Capture the cell that displays the provided text and extract its [x, y] central coordinate. 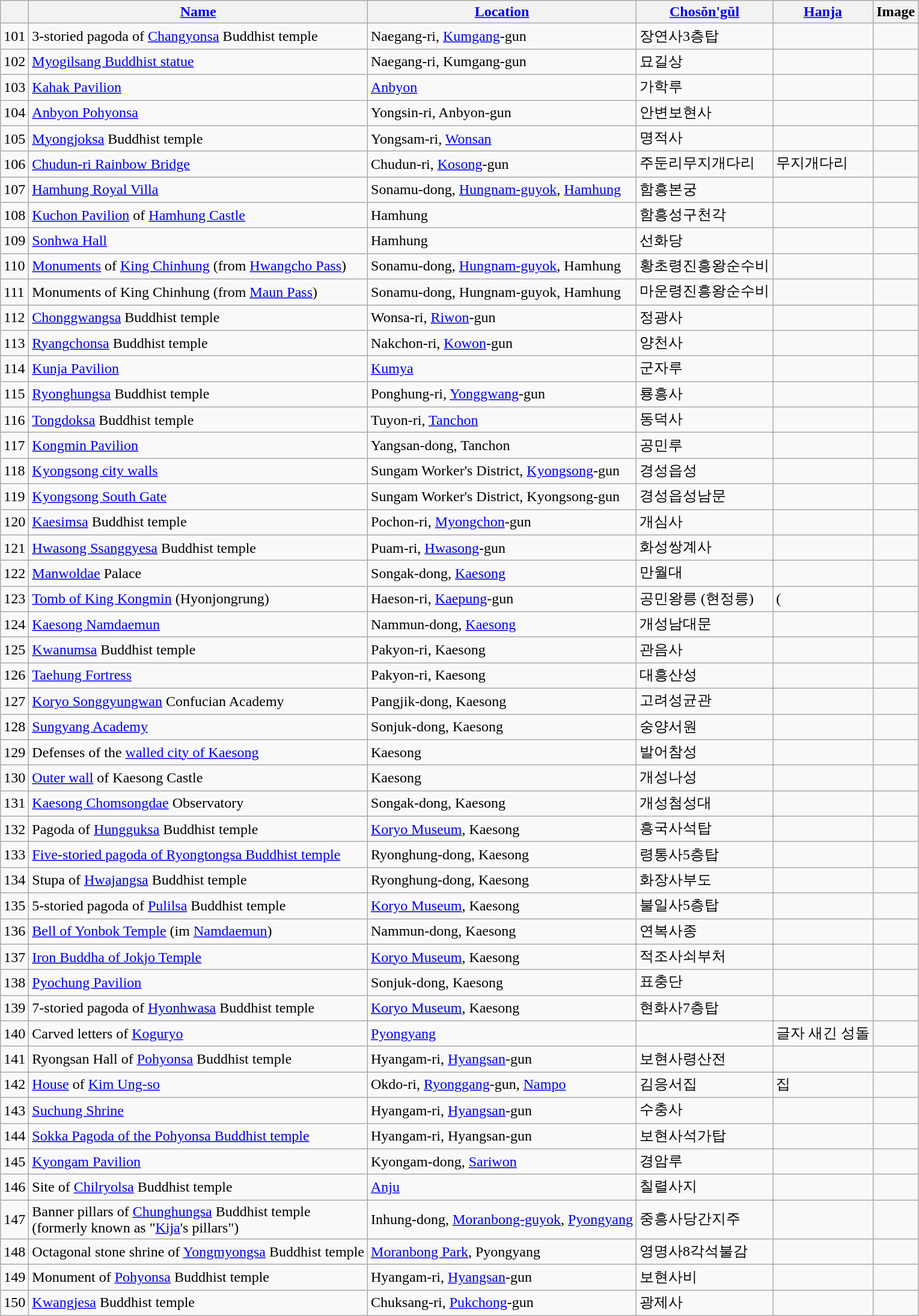
7-storied pagoda of Hyonhwasa Buddhist temple [198, 1008]
Ponghung-ri, Yonggwang-gun [502, 394]
마운령진흥왕순수비 [704, 292]
Taehung Fortress [198, 675]
동덕사 [704, 419]
105 [14, 138]
123 [14, 599]
Tuyon-ri, Tanchon [502, 419]
Defenses of the walled city of Kaesong [198, 752]
안변보현사 [704, 113]
공민루 [704, 446]
144 [14, 1136]
Kwanumsa Buddhist temple [198, 650]
Pagoda of Hungguksa Buddhist temple [198, 829]
Iron Buddha of Jokjo Temple [198, 957]
Location [502, 12]
묘길상 [704, 61]
Chosŏn'gŭl [704, 12]
126 [14, 675]
Carved letters of Koguryo [198, 1034]
Tongdoksa Buddhist temple [198, 419]
119 [14, 496]
Kaesimsa Buddhist temple [198, 523]
Bell of Yonbok Temple (im Namdaemun) [198, 931]
House of Kim Ung-so [198, 1085]
개성남대문 [704, 625]
Yongsin-ri, Anbyon-gun [502, 113]
125 [14, 650]
Hwasong Ssanggyesa Buddhist temple [198, 548]
Pangjik-dong, Kaesong [502, 701]
128 [14, 727]
흥국사석탑 [704, 829]
함흥성구천각 [704, 215]
령통사5층탑 [704, 854]
Banner pillars of Chunghungsa Buddhist temple(formerly known as "Kija's pillars") [198, 1220]
108 [14, 215]
Chuksang-ri, Pukchong-gun [502, 1303]
중흥사당간지주 [704, 1220]
115 [14, 394]
Hamhung Royal Villa [198, 190]
함흥본궁 [704, 190]
만월대 [704, 573]
고려성균관 [704, 701]
Manwoldae Palace [198, 573]
Myongjoksa Buddhist temple [198, 138]
Kwangjesa Buddhist temple [198, 1303]
황초령진흥왕순수비 [704, 267]
Anbyon [502, 88]
124 [14, 625]
Site of Chilryolsa Buddhist temple [198, 1187]
보현사령산전 [704, 1059]
Koryo Songgyungwan Confucian Academy [198, 701]
142 [14, 1085]
김응서집 [704, 1085]
숭양서원 [704, 727]
114 [14, 369]
경성읍성남문 [704, 496]
Kongmin Pavilion [198, 446]
Ryongsan Hall of Pohyonsa Buddhist temple [198, 1059]
Yangsan-dong, Tanchon [502, 446]
Pochon-ri, Myongchon-gun [502, 523]
무지개다리 [823, 165]
Monument of Pohyonsa Buddhist temple [198, 1278]
Name [198, 12]
표충단 [704, 983]
집 [823, 1085]
Ryonghungsa Buddhist temple [198, 394]
117 [14, 446]
수충사 [704, 1110]
112 [14, 317]
룡흥사 [704, 394]
140 [14, 1034]
경암루 [704, 1162]
Moranbong Park, Pyongyang [502, 1252]
118 [14, 471]
145 [14, 1162]
129 [14, 752]
장연사3층탑 [704, 36]
보현사석가탑 [704, 1136]
Image [896, 12]
Ryangchonsa Buddhist temple [198, 344]
Sonhwa Hall [198, 240]
경성읍성 [704, 471]
143 [14, 1110]
화성쌍계사 [704, 548]
121 [14, 548]
Kyongsong city walls [198, 471]
칠렬사지 [704, 1187]
106 [14, 165]
가학루 [704, 88]
131 [14, 804]
군자루 [704, 369]
135 [14, 906]
107 [14, 190]
Pyongyang [502, 1034]
Kaesong Chomsongdae Observatory [198, 804]
연복사종 [704, 931]
122 [14, 573]
Octagonal stone shrine of Yongmyongsa Buddhist temple [198, 1252]
발어참성 [704, 752]
화장사부도 [704, 880]
146 [14, 1187]
116 [14, 419]
Chonggwangsa Buddhist temple [198, 317]
영명사8각석불감 [704, 1252]
Myogilsang Buddhist statue [198, 61]
130 [14, 778]
불일사5층탑 [704, 906]
Kuchon Pavilion of Hamhung Castle [198, 215]
139 [14, 1008]
109 [14, 240]
글자 새긴 성돌 [823, 1034]
136 [14, 931]
Chudun-ri, Kosong-gun [502, 165]
127 [14, 701]
Chudun-ri Rainbow Bridge [198, 165]
Sokka Pagoda of the Pohyonsa Buddhist temple [198, 1136]
Anbyon Pohyonsa [198, 113]
Five-storied pagoda of Ryongtongsa Buddhist temple [198, 854]
Outer wall of Kaesong Castle [198, 778]
Haeson-ri, Kaepung-gun [502, 599]
Suchung Shrine [198, 1110]
104 [14, 113]
Kumya [502, 369]
Pyochung Pavilion [198, 983]
134 [14, 880]
Kahak Pavilion [198, 88]
개심사 [704, 523]
( [823, 599]
양천사 [704, 344]
150 [14, 1303]
111 [14, 292]
정광사 [704, 317]
Yongsam-ri, Wonsan [502, 138]
적조사쇠부처 [704, 957]
Wonsa-ri, Riwon-gun [502, 317]
선화당 [704, 240]
Kyongam Pavilion [198, 1162]
103 [14, 88]
149 [14, 1278]
개성첨성대 [704, 804]
3-storied pagoda of Changyonsa Buddhist temple [198, 36]
137 [14, 957]
Puam-ri, Hwasong-gun [502, 548]
Tomb of King Kongmin (Hyonjongrung) [198, 599]
Sungyang Academy [198, 727]
120 [14, 523]
132 [14, 829]
대흥산성 [704, 675]
Okdo-ri, Ryonggang-gun, Nampo [502, 1085]
Kunja Pavilion [198, 369]
Kyongam-dong, Sariwon [502, 1162]
공민왕릉 (현정릉) [704, 599]
138 [14, 983]
5-storied pagoda of Pulilsa Buddhist temple [198, 906]
141 [14, 1059]
현화사7층탑 [704, 1008]
147 [14, 1220]
개성나성 [704, 778]
101 [14, 36]
주둔리무지개다리 [704, 165]
102 [14, 61]
113 [14, 344]
Stupa of Hwajangsa Buddhist temple [198, 880]
광제사 [704, 1303]
133 [14, 854]
Kaesong Namdaemun [198, 625]
110 [14, 267]
148 [14, 1252]
Kyongsong South Gate [198, 496]
Hanja [823, 12]
Inhung-dong, Moranbong-guyok, Pyongyang [502, 1220]
보현사비 [704, 1278]
Nakchon-ri, Kowon-gun [502, 344]
Anju [502, 1187]
관음사 [704, 650]
명적사 [704, 138]
Monuments of King Chinhung (from Hwangcho Pass) [198, 267]
Monuments of King Chinhung (from Maun Pass) [198, 292]
